Pinpoint the cell where the given text exists, returning its (X, Y) midpoint coordinate. 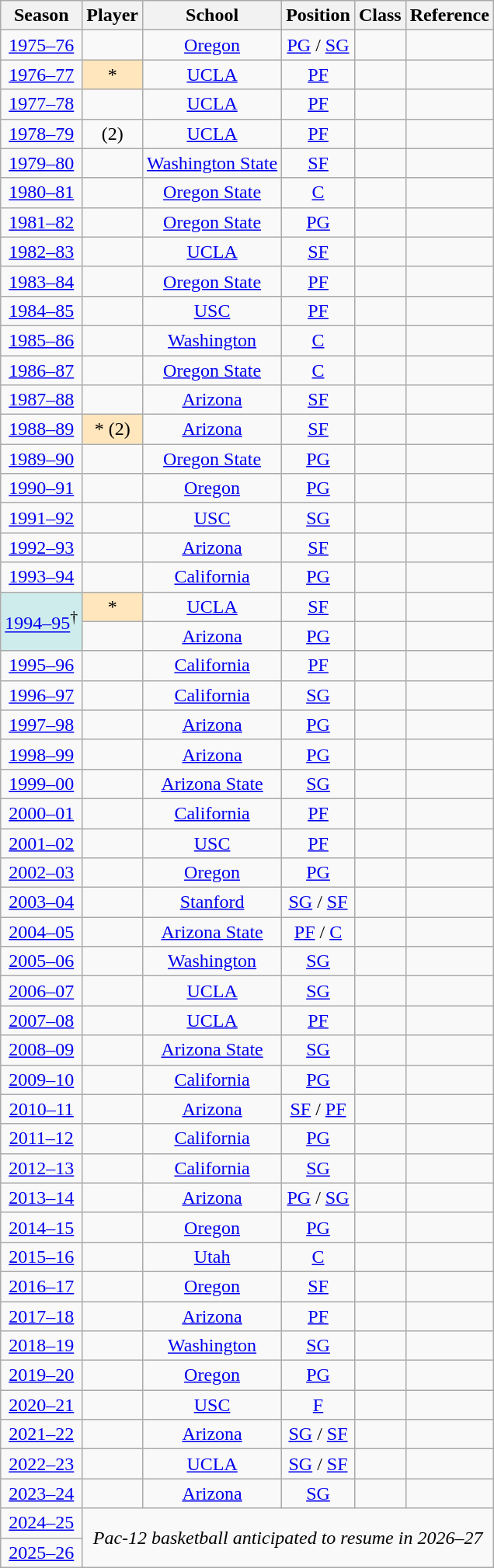
Player (113, 16)
2001–02 (42, 843)
1988–89 (42, 429)
1990–91 (42, 488)
1978–79 (42, 134)
Position (318, 16)
2010–11 (42, 1109)
2025–26 (42, 1552)
2020–21 (42, 1405)
2015–16 (42, 1257)
(2) (113, 134)
1980–81 (42, 193)
2017–18 (42, 1316)
1982–83 (42, 252)
2016–17 (42, 1286)
1979–80 (42, 163)
1993–94 (42, 577)
1981–82 (42, 222)
2024–25 (42, 1523)
F (318, 1405)
Class (380, 16)
2014–15 (42, 1227)
* (2) (113, 429)
1984–85 (42, 311)
1996–97 (42, 695)
1992–93 (42, 548)
2004–05 (42, 932)
1977–78 (42, 104)
1991–92 (42, 518)
2005–06 (42, 961)
1975–76 (42, 45)
1987–88 (42, 400)
1998–99 (42, 754)
2018–19 (42, 1346)
1995–96 (42, 666)
2000–01 (42, 813)
Reference (449, 16)
1989–90 (42, 459)
2011–12 (42, 1139)
Utah (213, 1257)
2021–22 (42, 1434)
2023–24 (42, 1493)
2022–23 (42, 1464)
PF / C (318, 932)
SF / PF (318, 1109)
2002–03 (42, 873)
2007–08 (42, 1020)
1986–87 (42, 370)
Stanford (213, 902)
1983–84 (42, 281)
Pac-12 basketball anticipated to resume in 2026–27 (288, 1538)
School (213, 16)
2013–14 (42, 1198)
2019–20 (42, 1375)
1999–00 (42, 784)
2003–04 (42, 902)
2008–09 (42, 1050)
1985–86 (42, 340)
Season (42, 16)
1997–98 (42, 725)
1976–77 (42, 75)
Washington State (213, 163)
2012–13 (42, 1168)
2009–10 (42, 1080)
1994–95† (42, 621)
2006–07 (42, 991)
